Pinpoint the cell where the given text exists, returning its (X, Y) midpoint coordinate. 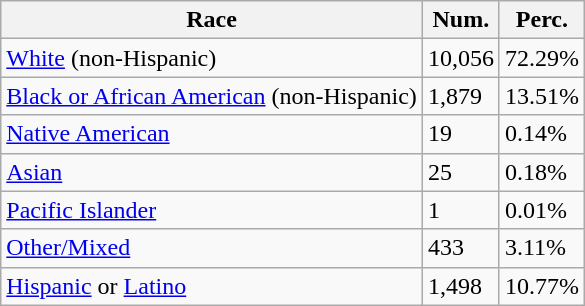
1 (460, 210)
Asian (212, 172)
0.18% (542, 172)
Native American (212, 134)
72.29% (542, 58)
Num. (460, 20)
1,879 (460, 96)
19 (460, 134)
Pacific Islander (212, 210)
White (non-Hispanic) (212, 58)
0.01% (542, 210)
Perc. (542, 20)
Hispanic or Latino (212, 286)
Race (212, 20)
0.14% (542, 134)
1,498 (460, 286)
Black or African American (non-Hispanic) (212, 96)
3.11% (542, 248)
13.51% (542, 96)
10,056 (460, 58)
10.77% (542, 286)
Other/Mixed (212, 248)
25 (460, 172)
433 (460, 248)
